Provide the [X, Y] coordinate of the cell's center where the given text is located.  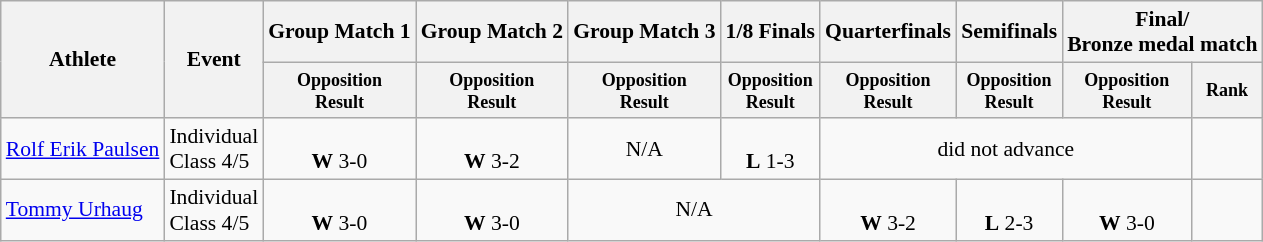
Final/Bronze medal match [1162, 32]
Quarterfinals [888, 32]
Rolf Erik Paulsen [83, 150]
Athlete [83, 60]
Group Match 3 [644, 32]
Event [214, 60]
L 2-3 [1009, 210]
1/8 Finals [770, 32]
Semifinals [1009, 32]
Tommy Urhaug [83, 210]
did not advance [1006, 150]
Group Match 2 [492, 32]
L 1-3 [770, 150]
Group Match 1 [339, 32]
Rank [1228, 90]
